Output the [x, y] coordinate of the center of the cell containing the given text.  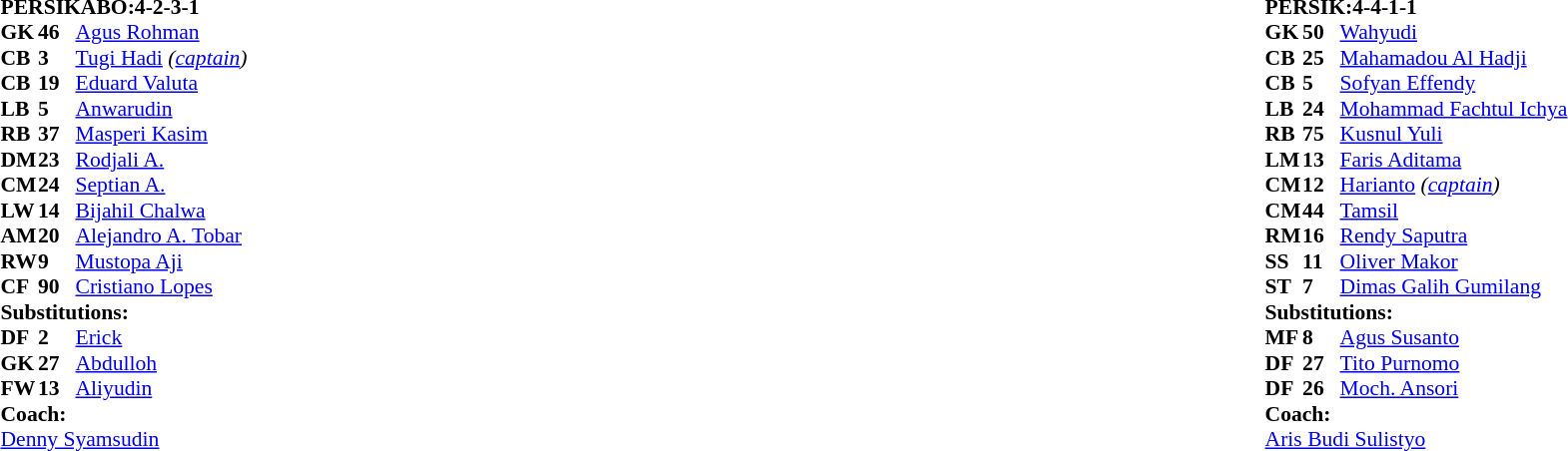
2 [57, 338]
Sofyan Effendy [1454, 83]
7 [1321, 286]
LW [19, 211]
37 [57, 135]
19 [57, 83]
3 [57, 58]
Agus Susanto [1454, 338]
Wahyudi [1454, 33]
25 [1321, 58]
Dimas Galih Gumilang [1454, 286]
Mohammad Fachtul Ichya [1454, 109]
Kusnul Yuli [1454, 135]
Masperi Kasim [162, 135]
Mustopa Aji [162, 261]
9 [57, 261]
ST [1284, 286]
75 [1321, 135]
SS [1284, 261]
Harianto (captain) [1454, 185]
FW [19, 388]
Septian A. [162, 185]
Cristiano Lopes [162, 286]
26 [1321, 388]
Faris Aditama [1454, 160]
Eduard Valuta [162, 83]
Anwarudin [162, 109]
RM [1284, 236]
Agus Rohman [162, 33]
46 [57, 33]
Mahamadou Al Hadji [1454, 58]
LM [1284, 160]
90 [57, 286]
Aliyudin [162, 388]
11 [1321, 261]
44 [1321, 211]
AM [19, 236]
Rodjali A. [162, 160]
DM [19, 160]
50 [1321, 33]
Oliver Makor [1454, 261]
Bijahil Chalwa [162, 211]
MF [1284, 338]
12 [1321, 185]
23 [57, 160]
Moch. Ansori [1454, 388]
Abdulloh [162, 363]
20 [57, 236]
Tamsil [1454, 211]
16 [1321, 236]
Alejandro A. Tobar [162, 236]
Tito Purnomo [1454, 363]
CF [19, 286]
14 [57, 211]
Rendy Saputra [1454, 236]
RW [19, 261]
8 [1321, 338]
Erick [162, 338]
Tugi Hadi (captain) [162, 58]
